Pinpoint the cell where the given text exists, returning its (X, Y) midpoint coordinate. 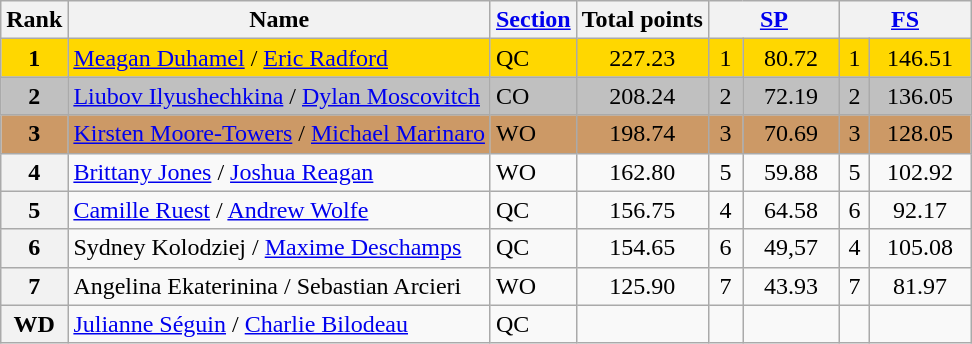
136.05 (920, 96)
72.19 (792, 96)
Meagan Duhamel / Eric Radford (280, 58)
102.92 (920, 172)
227.23 (642, 58)
208.24 (642, 96)
81.97 (920, 286)
CO (533, 96)
64.58 (792, 210)
125.90 (642, 286)
SP (774, 20)
43.93 (792, 286)
WD (34, 324)
92.17 (920, 210)
Brittany Jones / Joshua Reagan (280, 172)
128.05 (920, 134)
80.72 (792, 58)
Rank (34, 20)
59.88 (792, 172)
Section (533, 20)
105.08 (920, 248)
Sydney Kolodziej / Maxime Deschamps (280, 248)
146.51 (920, 58)
Camille Ruest / Andrew Wolfe (280, 210)
154.65 (642, 248)
Angelina Ekaterinina / Sebastian Arcieri (280, 286)
FS (904, 20)
Liubov Ilyushechkina / Dylan Moscovitch (280, 96)
70.69 (792, 134)
Kirsten Moore-Towers / Michael Marinaro (280, 134)
156.75 (642, 210)
Name (280, 20)
198.74 (642, 134)
162.80 (642, 172)
Total points (642, 20)
49,57 (792, 248)
Julianne Séguin / Charlie Bilodeau (280, 324)
